Detect which cell encompasses the target text, then output its (X, Y) center coordinate. 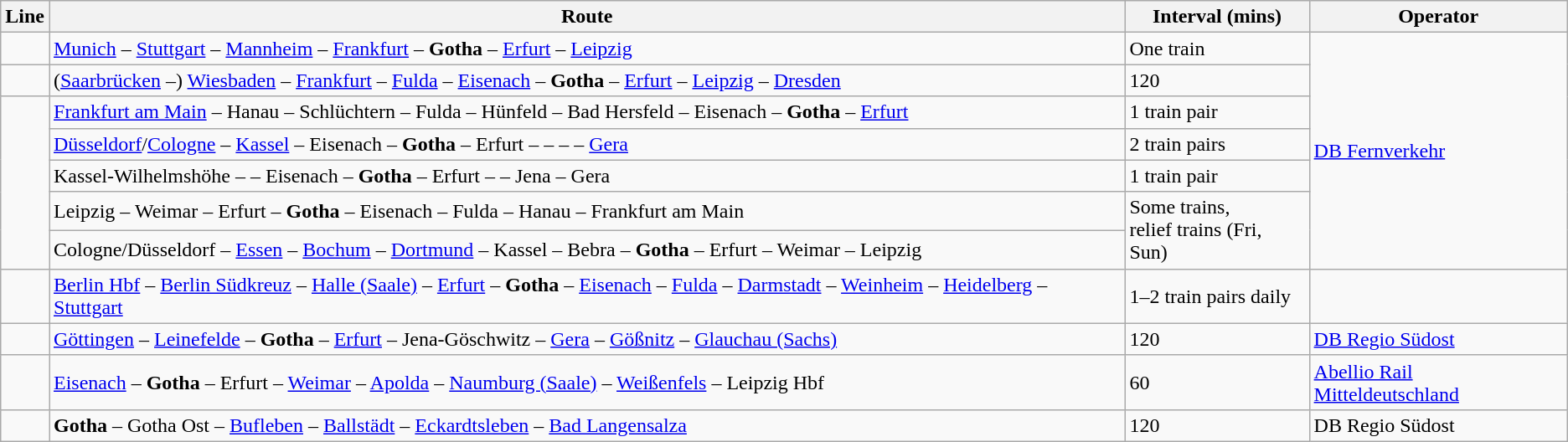
Kassel-Wilhelmshöhe – – Eisenach – Gotha – Erfurt – – Jena – Gera (586, 176)
Cologne/Düsseldorf – Essen – Bochum – Dortmund – Kassel – Bebra – Gotha – Erfurt – Weimar – Leipzig (586, 249)
Frankfurt am Main – Hanau – Schlüchtern – Fulda – Hünfeld – Bad Hersfeld – Eisenach – Gotha – Erfurt (586, 112)
Gotha – Gotha Ost – Bufleben – Ballstädt – Eckardtsleben – Bad Langensalza (586, 425)
Route (586, 17)
DB Fernverkehr (1438, 151)
Leipzig – Weimar – Erfurt – Gotha – Eisenach – Fulda – Hanau – Frankfurt am Main (586, 211)
Some trains, relief trains (Fri, Sun) (1217, 230)
Düsseldorf/Cologne – Kassel – Eisenach – Gotha – Erfurt – – – – Gera (586, 144)
Interval (mins) (1217, 17)
Eisenach – Gotha – Erfurt – Weimar – Apolda – Naumburg (Saale) – Weißenfels – Leipzig Hbf (586, 382)
1–2 train pairs daily (1217, 296)
Berlin Hbf – Berlin Südkreuz – Halle (Saale) – Erfurt – Gotha – Eisenach – Fulda – Darmstadt – Weinheim – Heidelberg – Stuttgart (586, 296)
Operator (1438, 17)
Abellio Rail Mitteldeutschland (1438, 382)
(Saarbrücken –) Wiesbaden – Frankfurt – Fulda – Eisenach – Gotha – Erfurt – Leipzig – Dresden (586, 80)
Munich – Stuttgart – Mannheim – Frankfurt – Gotha – Erfurt – Leipzig (586, 49)
Line (25, 17)
60 (1217, 382)
2 train pairs (1217, 144)
Göttingen – Leinefelde – Gotha – Erfurt – Jena-Göschwitz – Gera – Gößnitz – Glauchau (Sachs) (586, 339)
One train (1217, 49)
